Locate the cell with the specified text and output its (x, y) center coordinate. 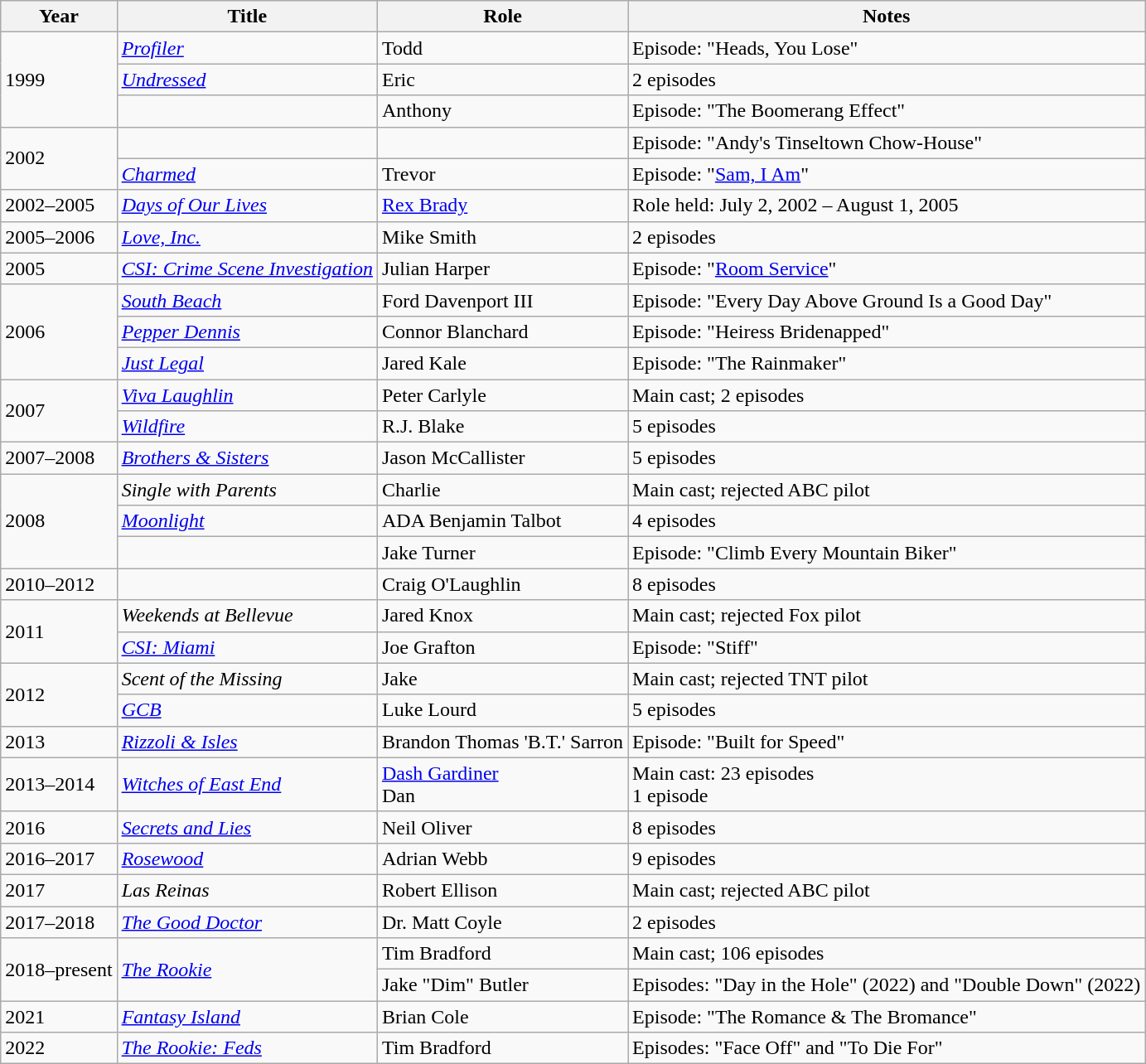
2005 (59, 268)
Witches of East End (247, 784)
Days of Our Lives (247, 206)
CSI: Crime Scene Investigation (247, 268)
Episode: "Heads, You Lose" (887, 48)
Moonlight (247, 521)
2013 (59, 742)
The Good Doctor (247, 922)
Episode: "Stiff" (887, 647)
2006 (59, 331)
Pepper Dennis (247, 331)
2021 (59, 1017)
Episode: "Sam, I Am" (887, 174)
Todd (502, 48)
South Beach (247, 300)
Trevor (502, 174)
R.J. Blake (502, 427)
9 episodes (887, 858)
Rosewood (247, 858)
Role held: July 2, 2002 – August 1, 2005 (887, 206)
GCB (247, 710)
Main cast: 23 episodes1 episode (887, 784)
Weekends at Bellevue (247, 616)
Fantasy Island (247, 1017)
Neil Oliver (502, 827)
Ford Davenport III (502, 300)
Episode: "Andy's Tinseltown Chow-House" (887, 143)
2007–2008 (59, 458)
Secrets and Lies (247, 827)
Role (502, 17)
2005–2006 (59, 237)
Episode: "The Romance & The Bromance" (887, 1017)
2018–present (59, 970)
Just Legal (247, 363)
Luke Lourd (502, 710)
Year (59, 17)
Main cast; 2 episodes (887, 395)
Robert Ellison (502, 890)
Main cast; rejected TNT pilot (887, 679)
Rizzoli & Isles (247, 742)
Rex Brady (502, 206)
Connor Blanchard (502, 331)
Title (247, 17)
Episode: "Every Day Above Ground Is a Good Day" (887, 300)
Love, Inc. (247, 237)
2008 (59, 521)
Jared Knox (502, 616)
Episode: "The Boomerang Effect" (887, 111)
2002–2005 (59, 206)
Episodes: "Face Off" and "To Die For" (887, 1048)
2012 (59, 694)
Main cast; 106 episodes (887, 954)
Craig O'Laughlin (502, 584)
2017 (59, 890)
2007 (59, 411)
2022 (59, 1048)
Wildfire (247, 427)
2016–2017 (59, 858)
Scent of the Missing (247, 679)
Undressed (247, 80)
The Rookie (247, 970)
Joe Grafton (502, 647)
1999 (59, 80)
Jake "Dim" Butler (502, 985)
Episode: "Room Service" (887, 268)
2017–2018 (59, 922)
ADA Benjamin Talbot (502, 521)
Episode: "Heiress Bridenapped" (887, 331)
CSI: Miami (247, 647)
Single with Parents (247, 490)
2011 (59, 631)
Adrian Webb (502, 858)
Profiler (247, 48)
Julian Harper (502, 268)
Charlie (502, 490)
Mike Smith (502, 237)
Dash GardinerDan (502, 784)
Episodes: "Day in the Hole" (2022) and "Double Down" (2022) (887, 985)
Episode: "Built for Speed" (887, 742)
2002 (59, 158)
2016 (59, 827)
2013–2014 (59, 784)
Anthony (502, 111)
Brian Cole (502, 1017)
4 episodes (887, 521)
Brandon Thomas 'B.T.' Sarron (502, 742)
Dr. Matt Coyle (502, 922)
Episode: "Climb Every Mountain Biker" (887, 553)
Peter Carlyle (502, 395)
Main cast; rejected Fox pilot (887, 616)
The Rookie: Feds (247, 1048)
Charmed (247, 174)
Jason McCallister (502, 458)
Notes (887, 17)
Las Reinas (247, 890)
Eric (502, 80)
Jake (502, 679)
2010–2012 (59, 584)
Brothers & Sisters (247, 458)
Episode: "The Rainmaker" (887, 363)
Jared Kale (502, 363)
Viva Laughlin (247, 395)
Jake Turner (502, 553)
